Return the (X, Y) coordinate for the center point of the cell that contains the specified text.  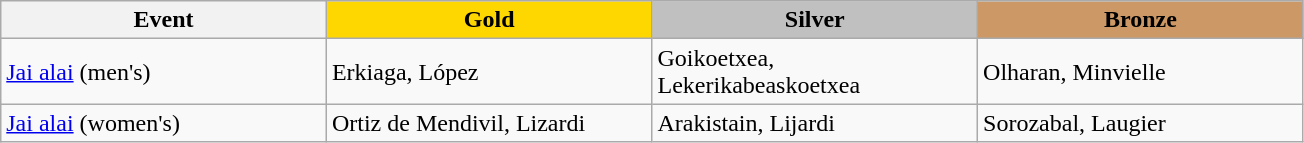
Goikoetxea, Lekerikabeaskoetxea (815, 72)
Event (164, 20)
Erkiaga, López (489, 72)
Arakistain, Lijardi (815, 123)
Bronze (1141, 20)
Sorozabal, Laugier (1141, 123)
Olharan, Minvielle (1141, 72)
Jai alai (women's) (164, 123)
Jai alai (men's) (164, 72)
Gold (489, 20)
Silver (815, 20)
Ortiz de Mendivil, Lizardi (489, 123)
